Identify which cell holds the provided text, then report its (x, y) central coordinate. 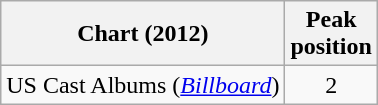
2 (331, 85)
Peakposition (331, 34)
Chart (2012) (143, 34)
US Cast Albums (Billboard) (143, 85)
